Provide the (x, y) coordinate of the cell's center where the given text is located.  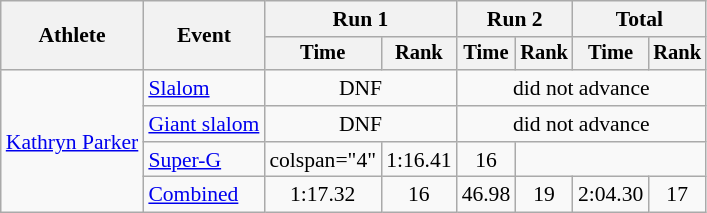
Giant slalom (204, 124)
Athlete (72, 36)
Total (640, 19)
2:04.30 (610, 195)
17 (677, 195)
1:17.32 (322, 195)
Super-G (204, 160)
Slalom (204, 88)
Combined (204, 195)
colspan="4" (322, 160)
Run 2 (515, 19)
19 (544, 195)
Kathryn Parker (72, 141)
1:16.41 (418, 160)
Event (204, 36)
46.98 (486, 195)
Run 1 (360, 19)
